Output the (x, y) coordinate of the center of the cell containing the given text.  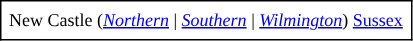
New Castle (Northern | Southern | Wilmington) Sussex (206, 20)
